Identify which cell holds the provided text, then report its [x, y] central coordinate. 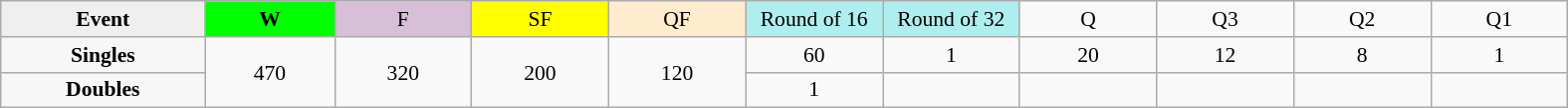
20 [1088, 55]
12 [1226, 55]
Q1 [1499, 19]
Round of 16 [814, 19]
Q2 [1362, 19]
320 [403, 72]
8 [1362, 55]
Event [104, 19]
Round of 32 [951, 19]
SF [541, 19]
F [403, 19]
120 [677, 72]
W [270, 19]
470 [270, 72]
60 [814, 55]
Q [1088, 19]
QF [677, 19]
Singles [104, 55]
Q3 [1226, 19]
200 [541, 72]
Doubles [104, 90]
